Identify which cell holds the provided text, then report its [X, Y] central coordinate. 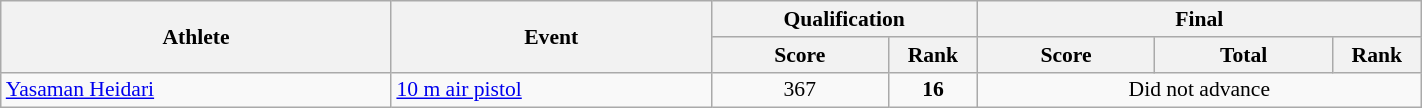
Event [551, 36]
367 [800, 90]
Yasaman Heidari [196, 90]
Did not advance [1199, 90]
Athlete [196, 36]
16 [934, 90]
Final [1199, 19]
Qualification [844, 19]
10 m air pistol [551, 90]
Total [1244, 55]
